Find where the given text appears and provide that cell's center as (X, Y) coordinate. 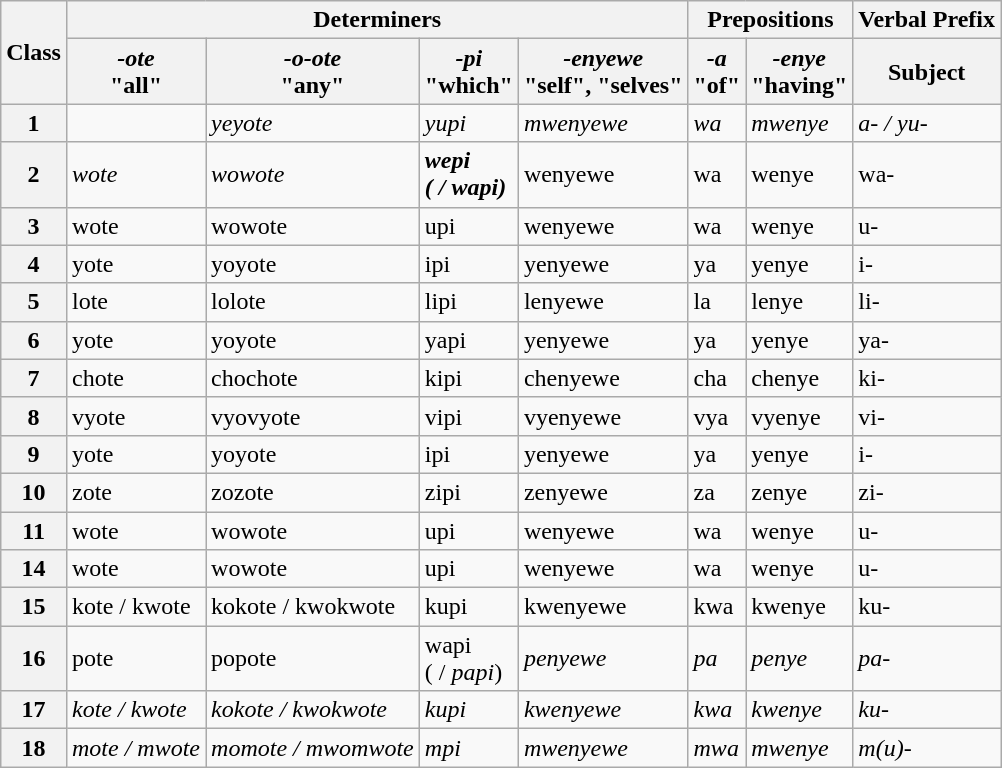
zozote (313, 492)
momote / mwomwote (313, 748)
4 (34, 264)
10 (34, 492)
-enye "having" (800, 72)
popote (313, 658)
chochote (313, 378)
la (717, 302)
li- (927, 302)
2 (34, 174)
m(u)- (927, 748)
14 (34, 569)
Prepositions (770, 20)
wepi ( / wapi) (468, 174)
yeyote (313, 123)
pote (136, 658)
penyewe (603, 658)
8 (34, 416)
vyenyewe (603, 416)
lote (136, 302)
-pi "which" (468, 72)
vyote (136, 416)
wa- (927, 174)
mote / mwote (136, 748)
wapi ( / papi) (468, 658)
pa (717, 658)
Verbal Prefix (927, 20)
11 (34, 531)
Class (34, 52)
6 (34, 340)
vipi (468, 416)
9 (34, 454)
-o-ote "any" (313, 72)
zi- (927, 492)
pa- (927, 658)
ki- (927, 378)
a- / yu- (927, 123)
mpi (468, 748)
lolote (313, 302)
zenye (800, 492)
yupi (468, 123)
15 (34, 607)
chenye (800, 378)
ya- (927, 340)
vi- (927, 416)
-ote "all" (136, 72)
7 (34, 378)
chenyewe (603, 378)
kipi (468, 378)
-a "of" (717, 72)
3 (34, 226)
16 (34, 658)
17 (34, 710)
zote (136, 492)
18 (34, 748)
vya (717, 416)
lenyewe (603, 302)
Determiners (377, 20)
za (717, 492)
mwa (717, 748)
-enyewe "self", "selves" (603, 72)
vyovyote (313, 416)
zenyewe (603, 492)
zipi (468, 492)
1 (34, 123)
lenye (800, 302)
chote (136, 378)
lipi (468, 302)
5 (34, 302)
yapi (468, 340)
Subject (927, 72)
penye (800, 658)
cha (717, 378)
vyenye (800, 416)
